Output the [X, Y] coordinate of the center of the cell containing the given text.  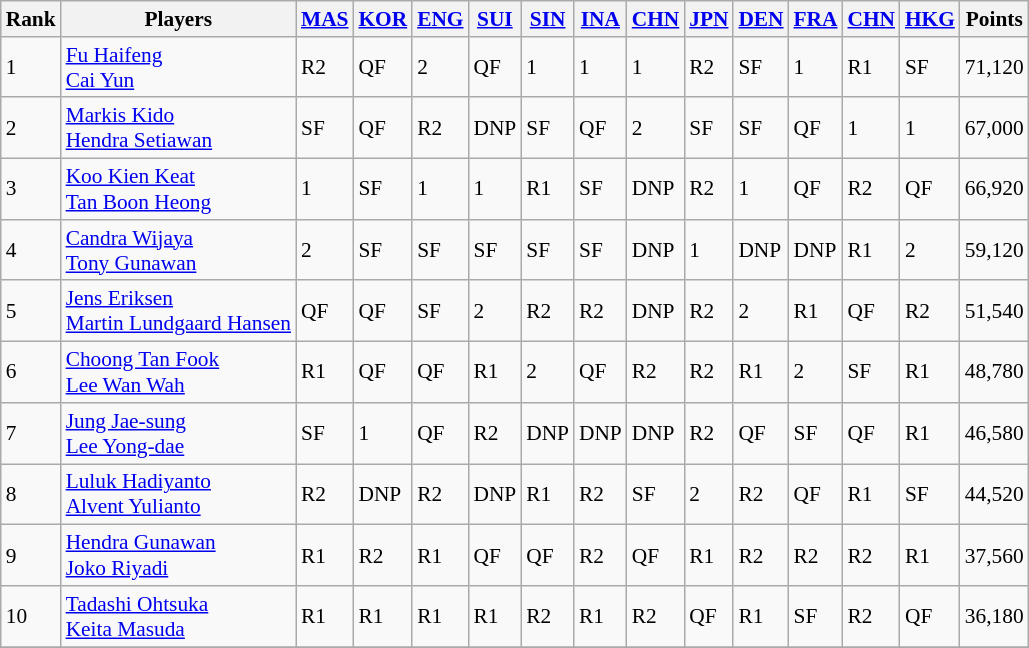
Markis Kido Hendra Setiawan [178, 128]
10 [31, 616]
8 [31, 494]
SIN [548, 19]
DEN [760, 19]
Choong Tan Fook Lee Wan Wah [178, 372]
71,120 [994, 68]
3 [31, 190]
46,580 [994, 434]
KOR [382, 19]
36,180 [994, 616]
Hendra Gunawan Joko Riyadi [178, 556]
Jung Jae-sung Lee Yong-dae [178, 434]
SUI [494, 19]
44,520 [994, 494]
Rank [31, 19]
59,120 [994, 250]
HKG [930, 19]
INA [600, 19]
Luluk Hadiyanto Alvent Yulianto [178, 494]
MAS [324, 19]
Koo Kien Keat Tan Boon Heong [178, 190]
Tadashi Ohtsuka Keita Masuda [178, 616]
Fu Haifeng Cai Yun [178, 68]
Points [994, 19]
ENG [440, 19]
6 [31, 372]
Players [178, 19]
FRA [816, 19]
66,920 [994, 190]
9 [31, 556]
Jens Eriksen Martin Lundgaard Hansen [178, 312]
4 [31, 250]
JPN [708, 19]
Candra Wijaya Tony Gunawan [178, 250]
7 [31, 434]
67,000 [994, 128]
37,560 [994, 556]
48,780 [994, 372]
51,540 [994, 312]
5 [31, 312]
